Search for the cell housing the specified text and yield its [x, y] center coordinate. 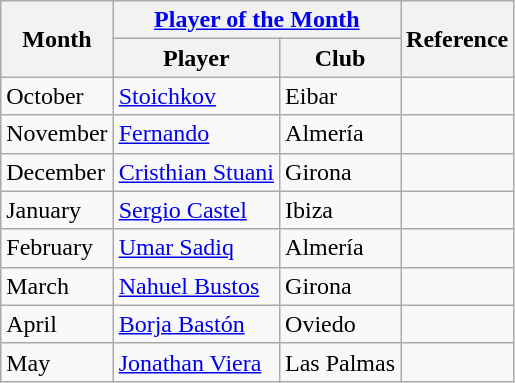
January [57, 210]
Month [57, 39]
Ibiza [340, 210]
Las Palmas [340, 362]
November [57, 134]
Club [340, 58]
Eibar [340, 96]
Stoichkov [196, 96]
Nahuel Bustos [196, 286]
October [57, 96]
Sergio Castel [196, 210]
Fernando [196, 134]
Oviedo [340, 324]
Jonathan Viera [196, 362]
Player [196, 58]
Borja Bastón [196, 324]
March [57, 286]
December [57, 172]
February [57, 248]
May [57, 362]
Player of the Month [256, 20]
Reference [458, 39]
April [57, 324]
Cristhian Stuani [196, 172]
Umar Sadiq [196, 248]
